For the text-containing cell, return its midpoint in [x, y] coordinate format. 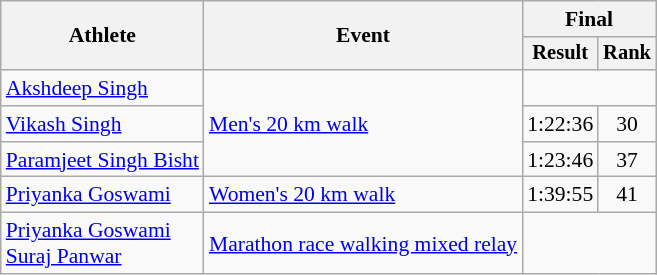
1:22:36 [560, 124]
Final [589, 19]
1:39:55 [560, 195]
Men's 20 km walk [363, 124]
Result [560, 54]
1:23:46 [560, 160]
41 [627, 195]
Priyanka Goswami [102, 195]
37 [627, 160]
Paramjeet Singh Bisht [102, 160]
Akshdeep Singh [102, 88]
Vikash Singh [102, 124]
Event [363, 36]
30 [627, 124]
Rank [627, 54]
Women's 20 km walk [363, 195]
Marathon race walking mixed relay [363, 244]
Athlete [102, 36]
Priyanka Goswami Suraj Panwar [102, 244]
